Extract the (x, y) coordinate from the center of the cell holding the provided text.  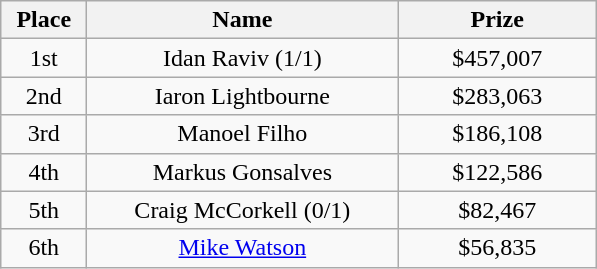
$457,007 (498, 58)
Manoel Filho (242, 134)
Mike Watson (242, 248)
Name (242, 20)
4th (44, 172)
$186,108 (498, 134)
Iaron Lightbourne (242, 96)
$56,835 (498, 248)
Idan Raviv (1/1) (242, 58)
2nd (44, 96)
3rd (44, 134)
Craig McCorkell (0/1) (242, 210)
1st (44, 58)
$283,063 (498, 96)
5th (44, 210)
Prize (498, 20)
6th (44, 248)
$82,467 (498, 210)
$122,586 (498, 172)
Markus Gonsalves (242, 172)
Place (44, 20)
